For the text-containing cell, return its midpoint in [x, y] coordinate format. 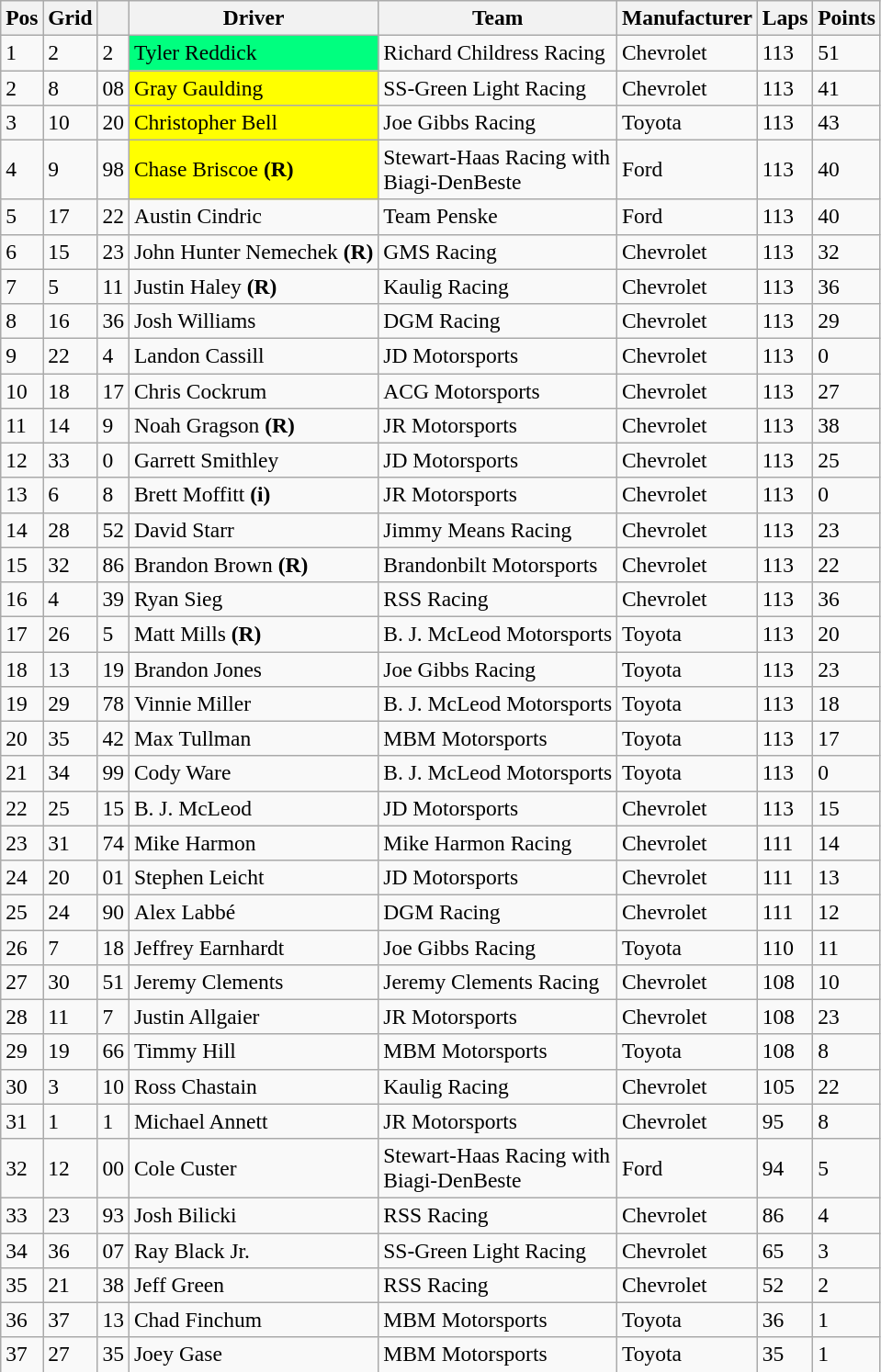
Tyler Reddick [254, 52]
Garrett Smithley [254, 460]
B. J. McLeod [254, 808]
Jimmy Means Racing [498, 530]
Landon Cassill [254, 355]
Ray Black Jr. [254, 1250]
Gray Gaulding [254, 87]
74 [113, 843]
94 [785, 1168]
Joey Gase [254, 1355]
Ross Chastain [254, 1086]
Alex Labbé [254, 912]
43 [847, 122]
Vinnie Miller [254, 703]
ACG Motorsports [498, 390]
Brandon Jones [254, 669]
Brandon Brown (R) [254, 565]
98 [113, 169]
08 [113, 87]
07 [113, 1250]
78 [113, 703]
Michael Annett [254, 1121]
99 [113, 773]
Jeremy Clements Racing [498, 982]
Stephen Leicht [254, 877]
Cody Ware [254, 773]
66 [113, 1051]
95 [785, 1121]
Jeff Green [254, 1285]
Mike Harmon [254, 843]
105 [785, 1086]
Brandonbilt Motorsports [498, 565]
Jeffrey Earnhardt [254, 947]
Justin Haley (R) [254, 287]
Points [847, 17]
00 [113, 1168]
Chris Cockrum [254, 390]
Cole Custer [254, 1168]
Chad Finchum [254, 1320]
Justin Allgaier [254, 1017]
42 [113, 738]
Driver [254, 17]
Grid [70, 17]
41 [847, 87]
David Starr [254, 530]
Team Penske [498, 217]
110 [785, 947]
Richard Childress Racing [498, 52]
Mike Harmon Racing [498, 843]
John Hunter Nemechek (R) [254, 252]
39 [113, 599]
GMS Racing [498, 252]
Josh Williams [254, 321]
Christopher Bell [254, 122]
Manufacturer [687, 17]
Team [498, 17]
93 [113, 1215]
90 [113, 912]
01 [113, 877]
Chase Briscoe (R) [254, 169]
Austin Cindric [254, 217]
Timmy Hill [254, 1051]
Max Tullman [254, 738]
Ryan Sieg [254, 599]
Laps [785, 17]
Brett Moffitt (i) [254, 495]
Josh Bilicki [254, 1215]
Noah Gragson (R) [254, 425]
65 [785, 1250]
Matt Mills (R) [254, 634]
Jeremy Clements [254, 982]
Pos [22, 17]
